For the text-containing cell, return its midpoint in (x, y) coordinate format. 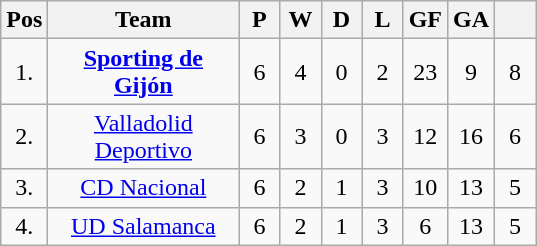
9 (472, 72)
Team (144, 20)
CD Nacional (144, 188)
Valladolid Deportivo (144, 136)
UD Salamanca (144, 226)
L (382, 20)
4. (24, 226)
16 (472, 136)
D (342, 20)
3. (24, 188)
8 (516, 72)
Sporting de Gijón (144, 72)
GF (425, 20)
12 (425, 136)
Pos (24, 20)
GA (472, 20)
P (260, 20)
2. (24, 136)
4 (300, 72)
10 (425, 188)
23 (425, 72)
W (300, 20)
1. (24, 72)
